Output the [x, y] coordinate of the center of the cell containing the given text.  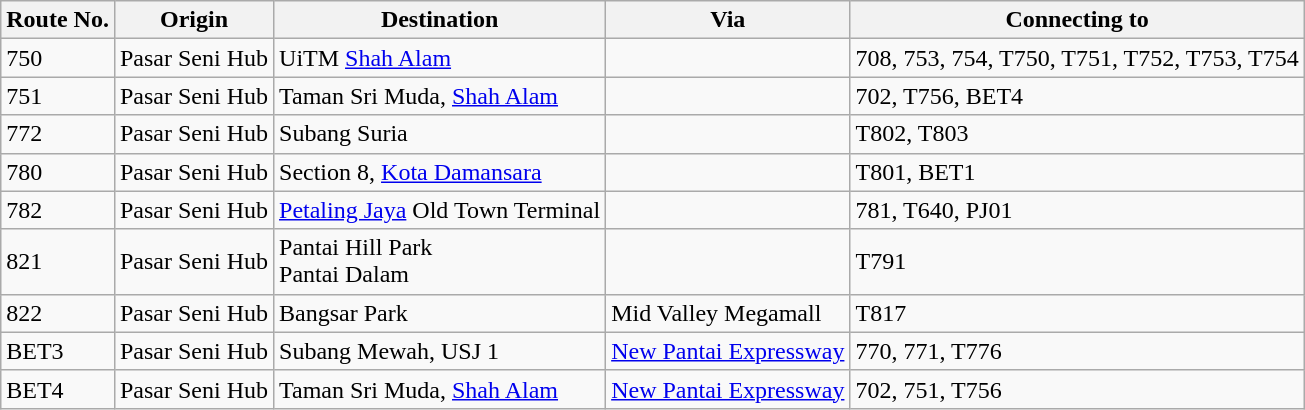
751 [58, 96]
T791 [1077, 262]
Bangsar Park [440, 313]
750 [58, 58]
821 [58, 262]
T801, BET1 [1077, 172]
BET4 [58, 389]
Connecting to [1077, 20]
708, 753, 754, T750, T751, T752, T753, T754 [1077, 58]
T817 [1077, 313]
Route No. [58, 20]
Origin [194, 20]
780 [58, 172]
Petaling Jaya Old Town Terminal [440, 210]
770, 771, T776 [1077, 351]
772 [58, 134]
702, T756, BET4 [1077, 96]
Via [728, 20]
Mid Valley Megamall [728, 313]
822 [58, 313]
Subang Mewah, USJ 1 [440, 351]
T802, T803 [1077, 134]
UiTM Shah Alam [440, 58]
782 [58, 210]
Section 8, Kota Damansara [440, 172]
Destination [440, 20]
Subang Suria [440, 134]
702, 751, T756 [1077, 389]
Pantai Hill Park Pantai Dalam [440, 262]
BET3 [58, 351]
781, T640, PJ01 [1077, 210]
